Scan for the cell matching the given text and deliver its [x, y] coordinate at center. 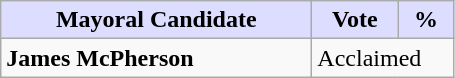
Acclaimed [383, 58]
Vote [355, 20]
James McPherson [156, 58]
% [426, 20]
Mayoral Candidate [156, 20]
